Extract the (x, y) coordinate from the center of the cell holding the provided text.  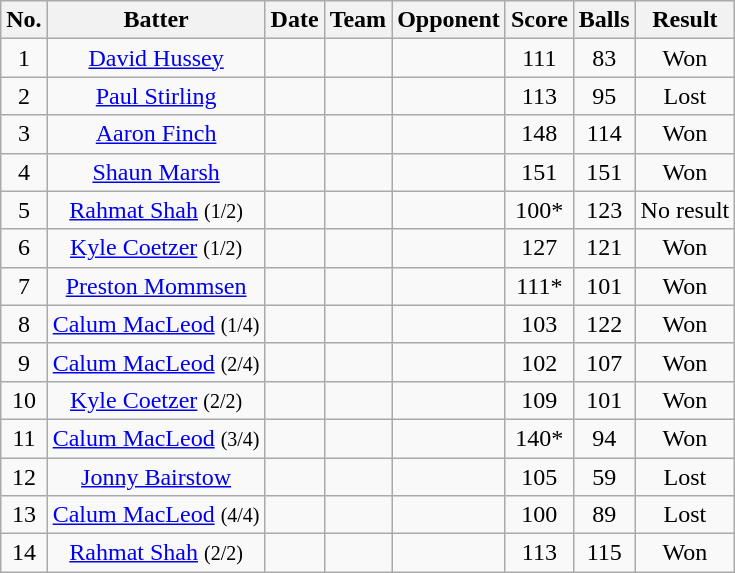
Kyle Coetzer (1/2) (156, 248)
7 (24, 286)
148 (539, 134)
127 (539, 248)
59 (604, 477)
Rahmat Shah (2/2) (156, 553)
3 (24, 134)
Score (539, 20)
Calum MacLeod (4/4) (156, 515)
11 (24, 438)
Paul Stirling (156, 96)
83 (604, 58)
102 (539, 362)
13 (24, 515)
95 (604, 96)
111 (539, 58)
Preston Mommsen (156, 286)
100* (539, 210)
Calum MacLeod (3/4) (156, 438)
Result (685, 20)
12 (24, 477)
4 (24, 172)
Opponent (449, 20)
David Hussey (156, 58)
Calum MacLeod (1/4) (156, 324)
111* (539, 286)
123 (604, 210)
Batter (156, 20)
114 (604, 134)
Date (294, 20)
6 (24, 248)
5 (24, 210)
140* (539, 438)
122 (604, 324)
9 (24, 362)
Kyle Coetzer (2/2) (156, 400)
Shaun Marsh (156, 172)
121 (604, 248)
2 (24, 96)
Rahmat Shah (1/2) (156, 210)
94 (604, 438)
Team (358, 20)
105 (539, 477)
109 (539, 400)
Calum MacLeod (2/4) (156, 362)
Jonny Bairstow (156, 477)
No result (685, 210)
1 (24, 58)
14 (24, 553)
10 (24, 400)
115 (604, 553)
Balls (604, 20)
89 (604, 515)
No. (24, 20)
100 (539, 515)
8 (24, 324)
Aaron Finch (156, 134)
107 (604, 362)
103 (539, 324)
